Capture the cell that displays the provided text and extract its (x, y) central coordinate. 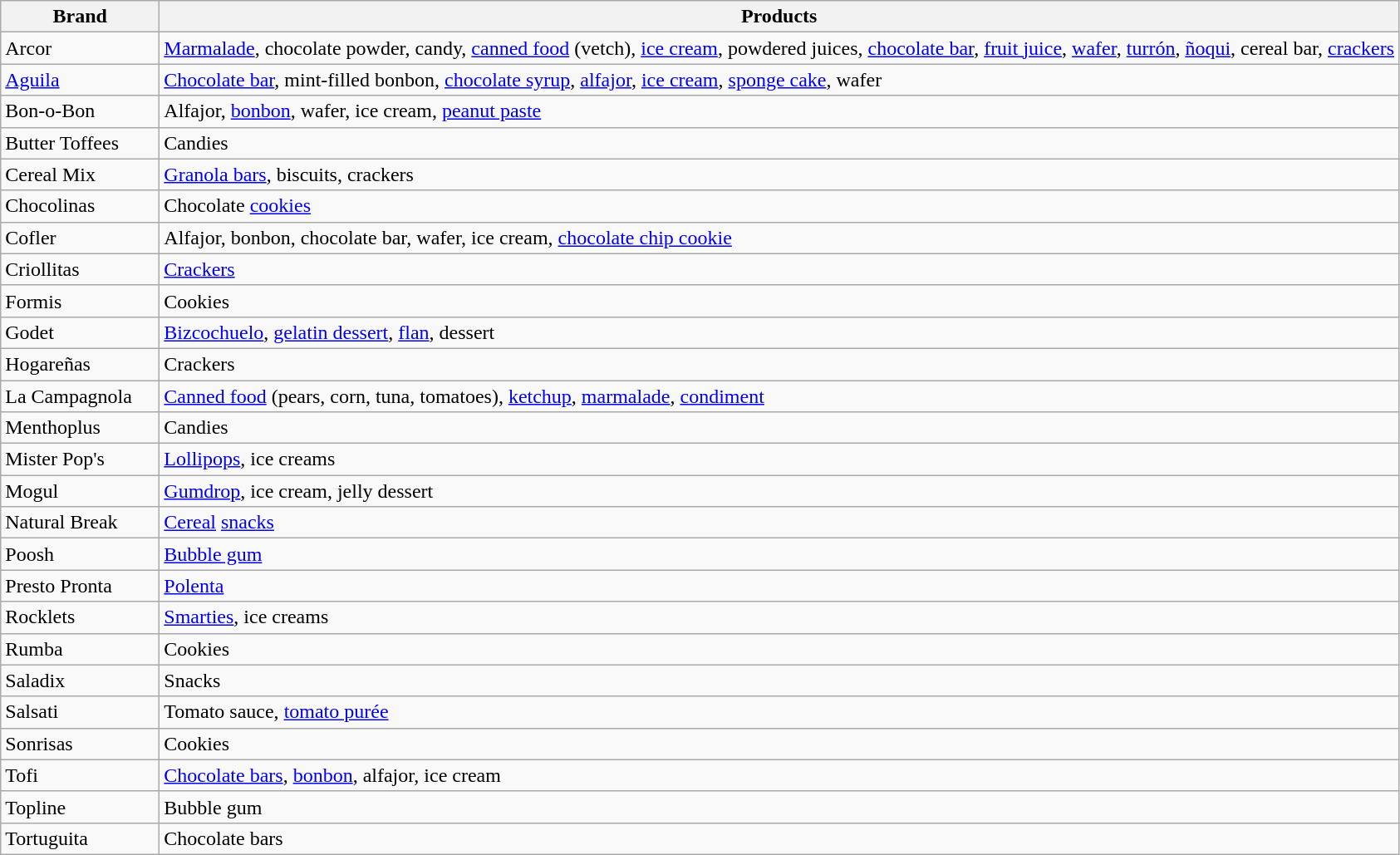
Gumdrop, ice cream, jelly dessert (779, 491)
Products (779, 17)
Brand (80, 17)
Tofi (80, 775)
Tortuguita (80, 838)
Saladix (80, 681)
Chocolate bars, bonbon, alfajor, ice cream (779, 775)
Snacks (779, 681)
Salsati (80, 712)
Butter Toffees (80, 143)
Poosh (80, 554)
Aguila (80, 80)
Cereal snacks (779, 523)
Godet (80, 332)
Mister Pop's (80, 459)
Cofler (80, 238)
Cereal Mix (80, 174)
Polenta (779, 586)
Chocolate bars (779, 838)
Chocolate cookies (779, 206)
Natural Break (80, 523)
Sonrisas (80, 744)
Chocolinas (80, 206)
Formis (80, 301)
Alfajor, bonbon, wafer, ice cream, peanut paste (779, 111)
Rocklets (80, 617)
Criollitas (80, 269)
Bizcochuelo, gelatin dessert, flan, dessert (779, 332)
Bon-o-Bon (80, 111)
Granola bars, biscuits, crackers (779, 174)
Alfajor, bonbon, chocolate bar, wafer, ice cream, chocolate chip cookie (779, 238)
Menthoplus (80, 428)
Presto Pronta (80, 586)
Smarties, ice creams (779, 617)
Canned food (pears, corn, tuna, tomatoes), ketchup, marmalade, condiment (779, 396)
Hogareñas (80, 364)
Chocolate bar, mint-filled bonbon, chocolate syrup, alfajor, ice cream, sponge cake, wafer (779, 80)
Lollipops, ice creams (779, 459)
Rumba (80, 649)
Tomato sauce, tomato purée (779, 712)
La Campagnola (80, 396)
Arcor (80, 48)
Mogul (80, 491)
Topline (80, 807)
